For the text-containing cell, return its midpoint in [X, Y] coordinate format. 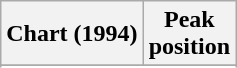
Chart (1994) [72, 34]
Peakposition [189, 34]
